Determine the (x, y) coordinate at the center of the cell enclosing the given text.  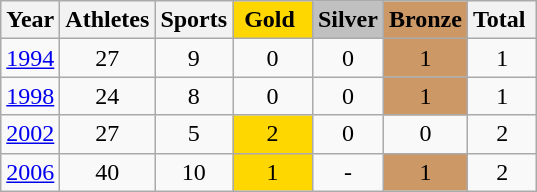
5 (194, 134)
2002 (30, 134)
Sports (194, 20)
1998 (30, 96)
Bronze (425, 20)
8 (194, 96)
1994 (30, 58)
Gold (273, 20)
Silver (348, 20)
10 (194, 172)
24 (108, 96)
40 (108, 172)
Athletes (108, 20)
2006 (30, 172)
Year (30, 20)
9 (194, 58)
Total (502, 20)
- (348, 172)
